Extract the [x, y] coordinate from the center of the cell holding the provided text.  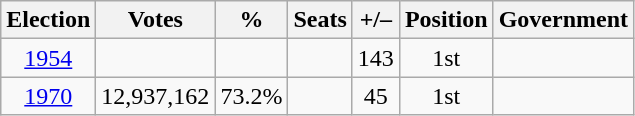
73.2% [252, 96]
143 [376, 58]
1954 [48, 58]
12,937,162 [156, 96]
Position [446, 20]
+/– [376, 20]
% [252, 20]
Seats [320, 20]
1970 [48, 96]
Election [48, 20]
45 [376, 96]
Votes [156, 20]
Government [563, 20]
